From the cell containing the given text, extract its center point as (x, y) coordinate. 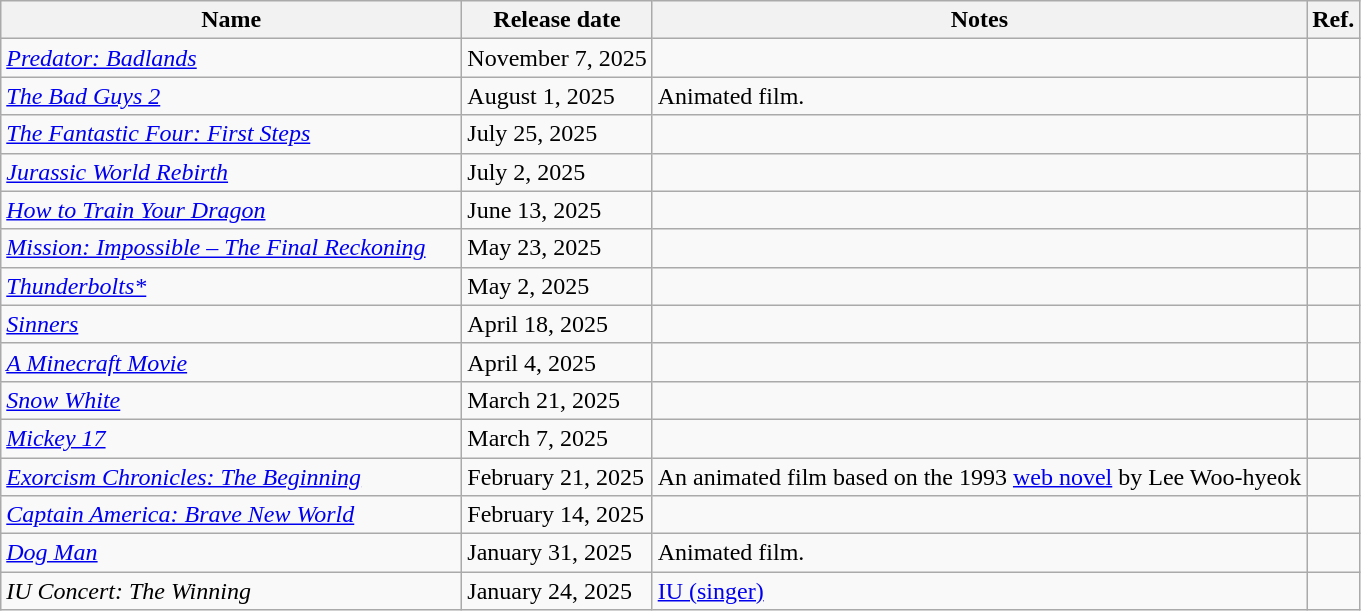
March 7, 2025 (557, 438)
Name (232, 20)
January 31, 2025 (557, 553)
IU Concert: The Winning (232, 591)
July 25, 2025 (557, 134)
The Fantastic Four: First Steps (232, 134)
January 24, 2025 (557, 591)
July 2, 2025 (557, 172)
The Bad Guys 2 (232, 96)
February 21, 2025 (557, 477)
June 13, 2025 (557, 210)
Snow White (232, 400)
Predator: Badlands (232, 58)
March 21, 2025 (557, 400)
An animated film based on the 1993 web novel by Lee Woo-hyeok (980, 477)
Ref. (1334, 20)
A Minecraft Movie (232, 362)
Captain America: Brave New World (232, 515)
April 4, 2025 (557, 362)
Exorcism Chronicles: The Beginning (232, 477)
Dog Man (232, 553)
Notes (980, 20)
Mission: Impossible – The Final Reckoning (232, 248)
November 7, 2025 (557, 58)
April 18, 2025 (557, 324)
Jurassic World Rebirth (232, 172)
February 14, 2025 (557, 515)
Release date (557, 20)
IU (singer) (980, 591)
Thunderbolts* (232, 286)
Sinners (232, 324)
May 2, 2025 (557, 286)
May 23, 2025 (557, 248)
August 1, 2025 (557, 96)
How to Train Your Dragon (232, 210)
Mickey 17 (232, 438)
